Search for the cell housing the specified text and yield its [X, Y] center coordinate. 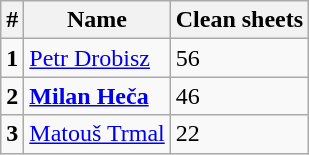
Matouš Trmal [97, 134]
2 [12, 96]
# [12, 20]
Name [97, 20]
56 [239, 58]
46 [239, 96]
1 [12, 58]
Petr Drobisz [97, 58]
Milan Heča [97, 96]
Clean sheets [239, 20]
3 [12, 134]
22 [239, 134]
